Detect which cell encompasses the target text, then output its [X, Y] center coordinate. 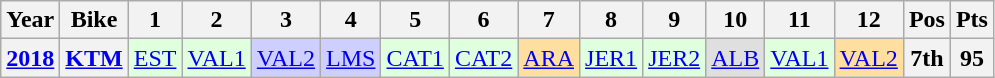
Year [30, 20]
7th [926, 58]
3 [286, 20]
10 [736, 20]
Pos [926, 20]
1 [155, 20]
4 [351, 20]
ARA [549, 58]
CAT2 [483, 58]
6 [483, 20]
11 [800, 20]
Pts [972, 20]
2018 [30, 58]
LMS [351, 58]
ALB [736, 58]
5 [415, 20]
KTM [94, 58]
JER2 [674, 58]
95 [972, 58]
7 [549, 20]
8 [612, 20]
JER1 [612, 58]
Bike [94, 20]
CAT1 [415, 58]
2 [216, 20]
12 [868, 20]
EST [155, 58]
9 [674, 20]
